Extract the [x, y] coordinate from the center of the cell holding the provided text.  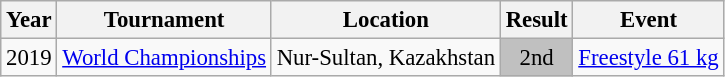
2019 [29, 58]
2nd [536, 58]
Event [648, 20]
Tournament [164, 20]
Result [536, 20]
Freestyle 61 kg [648, 58]
Location [386, 20]
Nur-Sultan, Kazakhstan [386, 58]
World Championships [164, 58]
Year [29, 20]
